Detect which cell encompasses the target text, then output its (x, y) center coordinate. 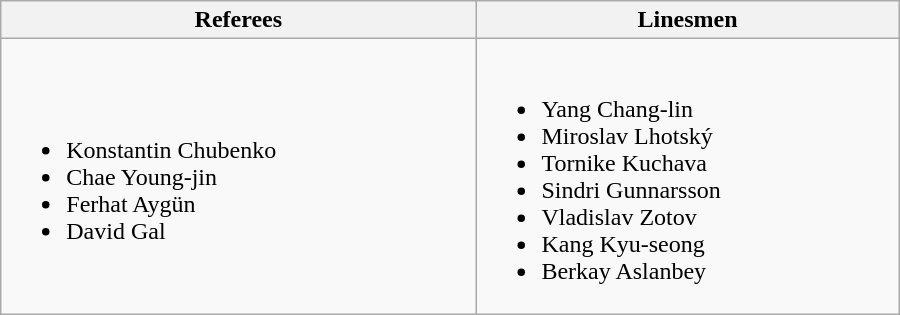
Linesmen (688, 20)
Konstantin Chubenko Chae Young-jin Ferhat Aygün David Gal (238, 176)
Yang Chang-lin Miroslav Lhotský Tornike Kuchava Sindri Gunnarsson Vladislav Zotov Kang Kyu-seong Berkay Aslanbey (688, 176)
Referees (238, 20)
